Return [x, y] of the center of cell containing provided text 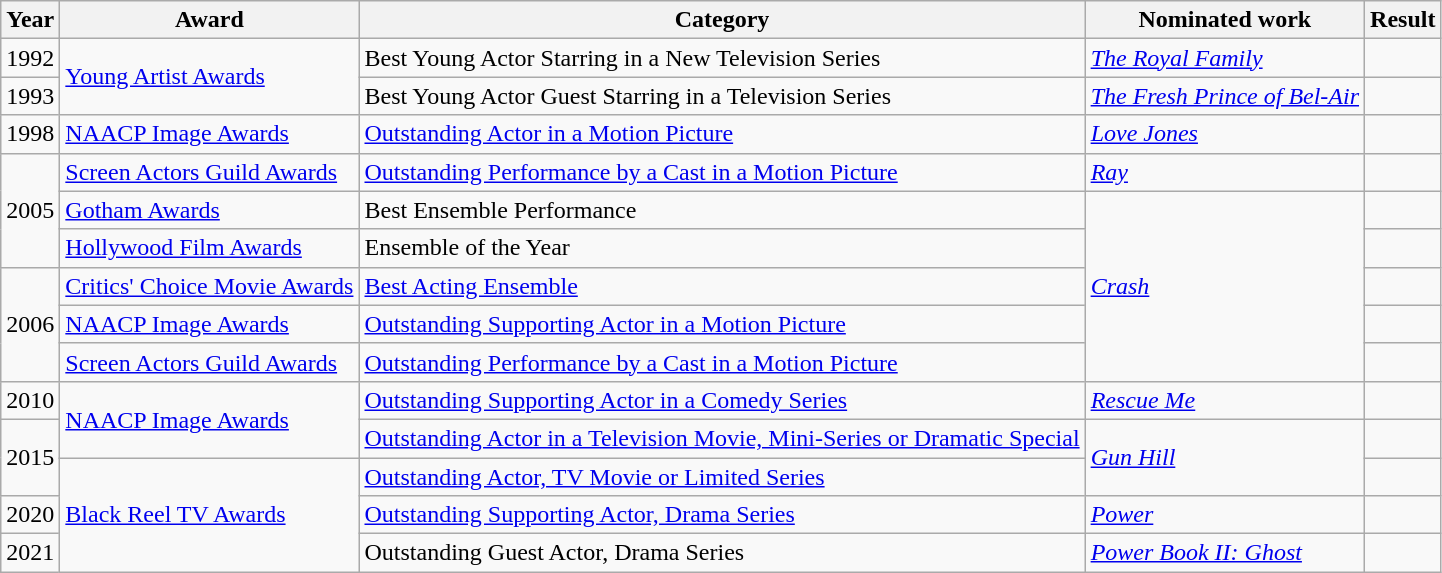
Outstanding Actor in a Television Movie, Mini-Series or Dramatic Special [722, 438]
Ensemble of the Year [722, 248]
Hollywood Film Awards [210, 248]
Best Ensemble Performance [722, 210]
Best Young Actor Guest Starring in a Television Series [722, 96]
Outstanding Actor in a Motion Picture [722, 134]
Nominated work [1224, 20]
Outstanding Guest Actor, Drama Series [722, 553]
1992 [30, 58]
Love Jones [1224, 134]
The Royal Family [1224, 58]
2005 [30, 210]
Power Book II: Ghost [1224, 553]
2015 [30, 457]
Outstanding Supporting Actor, Drama Series [722, 515]
Best Acting Ensemble [722, 286]
2021 [30, 553]
1998 [30, 134]
Gun Hill [1224, 457]
Result [1403, 20]
Critics' Choice Movie Awards [210, 286]
Crash [1224, 286]
Ray [1224, 172]
2020 [30, 515]
2010 [30, 400]
Award [210, 20]
Outstanding Supporting Actor in a Motion Picture [722, 324]
Rescue Me [1224, 400]
Gotham Awards [210, 210]
The Fresh Prince of Bel-Air [1224, 96]
2006 [30, 324]
1993 [30, 96]
Outstanding Actor, TV Movie or Limited Series [722, 477]
Year [30, 20]
Best Young Actor Starring in a New Television Series [722, 58]
Black Reel TV Awards [210, 515]
Young Artist Awards [210, 77]
Category [722, 20]
Outstanding Supporting Actor in a Comedy Series [722, 400]
Power [1224, 515]
